Provide the (x, y) coordinate of the cell's center where the given text is located.  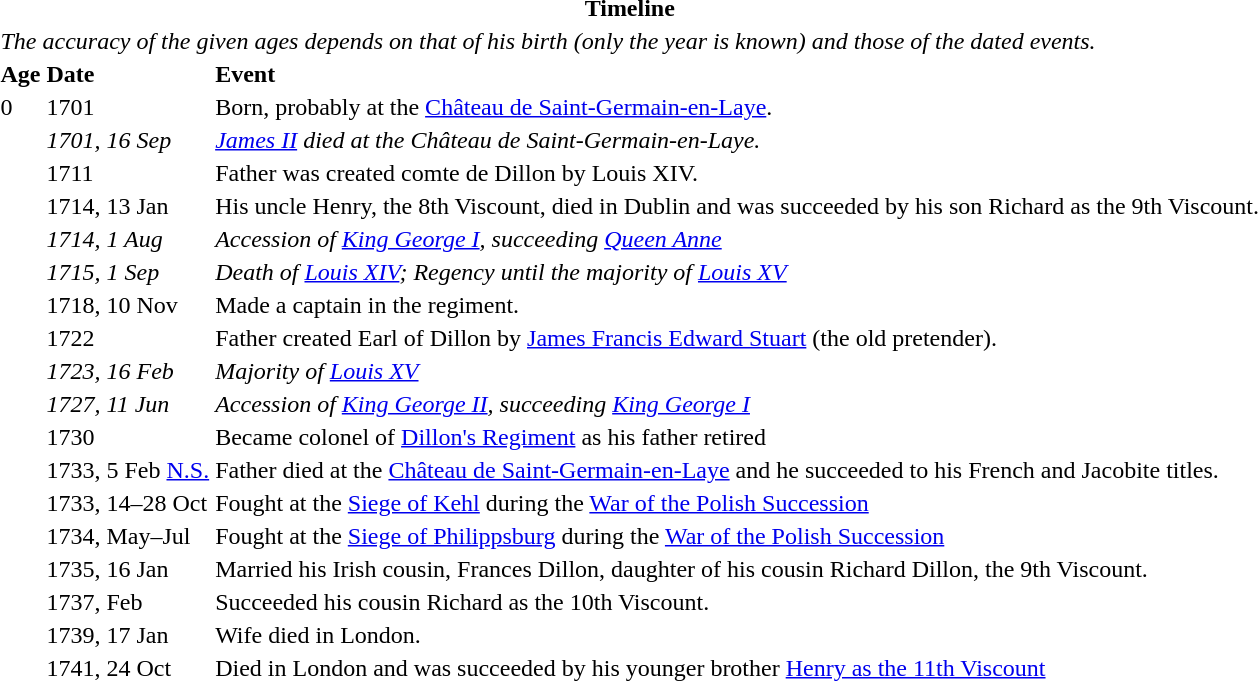
1711 (128, 173)
Date (128, 74)
1718, 10 Nov (128, 305)
1739, 17 Jan (128, 635)
1723, 16 Feb (128, 371)
1714, 1 Aug (128, 239)
1722 (128, 338)
1727, 11 Jun (128, 404)
1733, 14–28 Oct (128, 503)
1737, Feb (128, 602)
1714, 13 Jan (128, 206)
1734, May–Jul (128, 536)
1701, 16 Sep (128, 140)
1730 (128, 437)
1715, 1 Sep (128, 272)
1733, 5 Feb N.S. (128, 470)
1701 (128, 107)
1735, 16 Jan (128, 569)
